Extract the [X, Y] coordinate from the center of the cell holding the provided text.  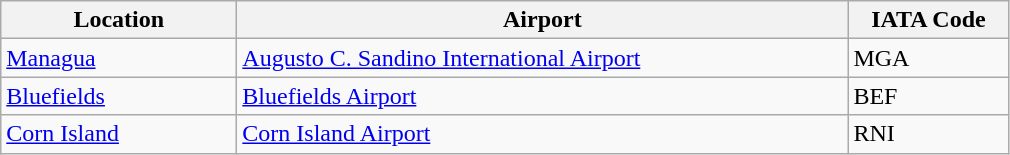
IATA Code [928, 20]
Airport [542, 20]
Location [119, 20]
Corn Island [119, 134]
Bluefields [119, 96]
BEF [928, 96]
RNI [928, 134]
Corn Island Airport [542, 134]
Managua [119, 58]
MGA [928, 58]
Augusto C. Sandino International Airport [542, 58]
Bluefields Airport [542, 96]
